Find where the given text appears and provide that cell's center as [X, Y] coordinate. 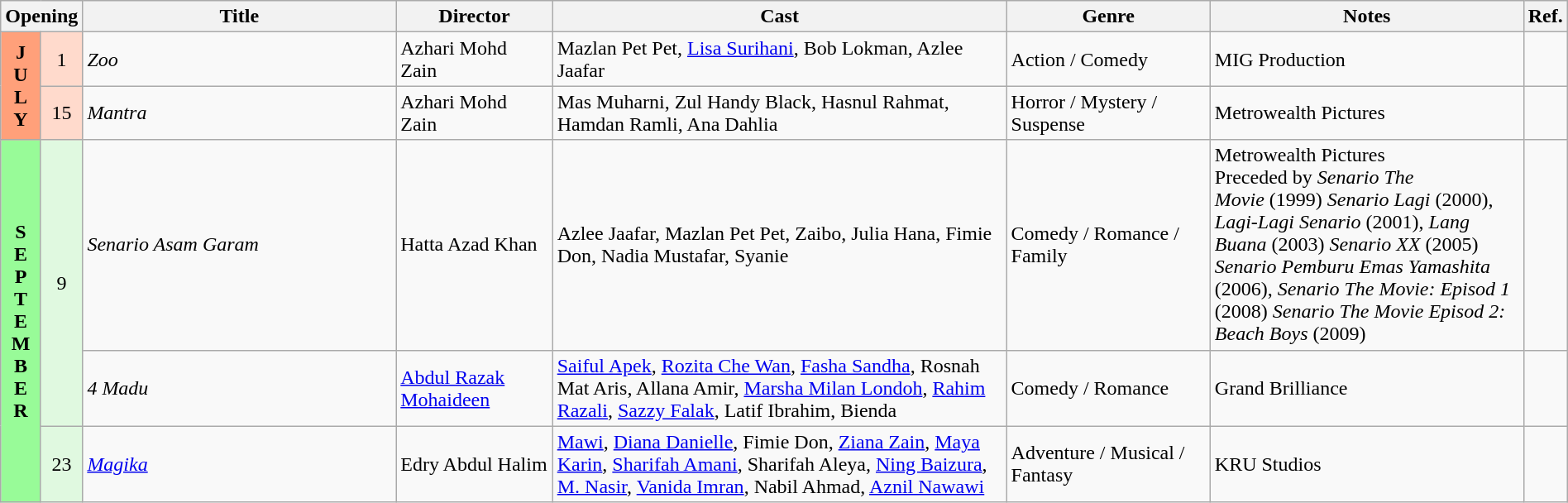
9 [61, 283]
Metrowealth Pictures [1366, 113]
15 [61, 113]
Mantra [240, 113]
Director [475, 17]
Notes [1366, 17]
1 [61, 60]
SEPTEMBER [22, 321]
Title [240, 17]
Abdul Razak Mohaideen [475, 388]
Edry Abdul Halim [475, 464]
Horror / Mystery / Suspense [1108, 113]
Senario Asam Garam [240, 245]
Hatta Azad Khan [475, 245]
Saiful Apek, Rozita Che Wan, Fasha Sandha, Rosnah Mat Aris, Allana Amir, Marsha Milan Londoh, Rahim Razali, Sazzy Falak, Latif Ibrahim, Bienda [779, 388]
4 Madu [240, 388]
Action / Comedy [1108, 60]
Mazlan Pet Pet, Lisa Surihani, Bob Lokman, Azlee Jaafar [779, 60]
Azlee Jaafar, Mazlan Pet Pet, Zaibo, Julia Hana, Fimie Don, Nadia Mustafar, Syanie [779, 245]
MIG Production [1366, 60]
Grand Brilliance [1366, 388]
Cast [779, 17]
KRU Studios [1366, 464]
Ref. [1545, 17]
Comedy / Romance / Family [1108, 245]
Opening [41, 17]
Zoo [240, 60]
Comedy / Romance [1108, 388]
23 [61, 464]
Adventure / Musical / Fantasy [1108, 464]
JULY [22, 86]
Genre [1108, 17]
Mas Muharni, Zul Handy Black, Hasnul Rahmat, Hamdan Ramli, Ana Dahlia [779, 113]
Magika [240, 464]
